Return (x, y) of the center of cell containing provided text 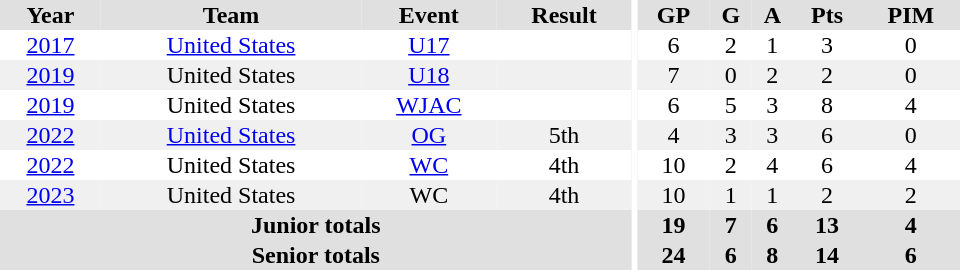
Junior totals (316, 225)
14 (826, 255)
U17 (428, 45)
OG (428, 135)
Year (50, 15)
GP (674, 15)
Result (564, 15)
5th (564, 135)
5 (730, 105)
2017 (50, 45)
24 (674, 255)
A (772, 15)
PIM (911, 15)
Team (231, 15)
19 (674, 225)
13 (826, 225)
WJAC (428, 105)
U18 (428, 75)
Pts (826, 15)
Senior totals (316, 255)
2023 (50, 195)
Event (428, 15)
G (730, 15)
